Scan for the cell matching the given text and deliver its (X, Y) coordinate at center. 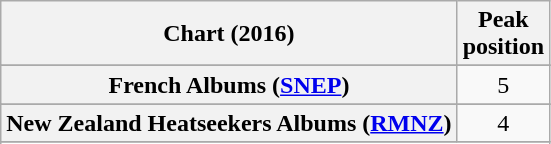
French Albums (SNEP) (229, 85)
New Zealand Heatseekers Albums (RMNZ) (229, 123)
5 (503, 85)
Chart (2016) (229, 34)
Peak position (503, 34)
4 (503, 123)
